Identify which cell holds the provided text, then report its [X, Y] central coordinate. 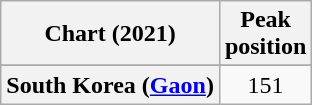
Peakposition [265, 34]
Chart (2021) [110, 34]
151 [265, 85]
South Korea (Gaon) [110, 85]
